For the text-containing cell, return its midpoint in [x, y] coordinate format. 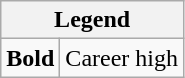
Legend [92, 20]
Career high [122, 58]
Bold [30, 58]
